From the cell containing the given text, extract its center point as (x, y) coordinate. 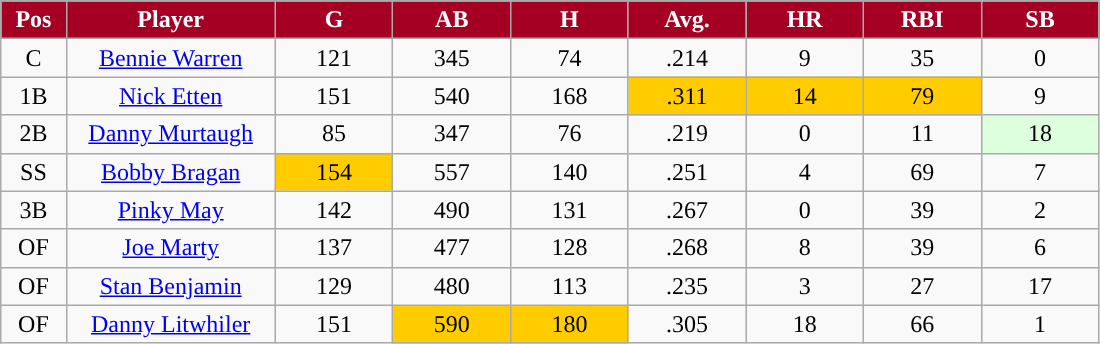
Stan Benjamin (170, 286)
590 (452, 324)
11 (923, 134)
128 (570, 248)
.219 (687, 134)
Pos (34, 20)
540 (452, 96)
480 (452, 286)
.268 (687, 248)
142 (334, 210)
SS (34, 172)
8 (805, 248)
1 (1040, 324)
168 (570, 96)
140 (570, 172)
131 (570, 210)
Danny Murtaugh (170, 134)
79 (923, 96)
477 (452, 248)
2 (1040, 210)
347 (452, 134)
3 (805, 286)
AB (452, 20)
7 (1040, 172)
154 (334, 172)
4 (805, 172)
74 (570, 58)
121 (334, 58)
113 (570, 286)
Bobby Bragan (170, 172)
C (34, 58)
H (570, 20)
129 (334, 286)
.251 (687, 172)
G (334, 20)
.267 (687, 210)
17 (1040, 286)
180 (570, 324)
3B (34, 210)
HR (805, 20)
14 (805, 96)
Avg. (687, 20)
Nick Etten (170, 96)
557 (452, 172)
76 (570, 134)
66 (923, 324)
27 (923, 286)
Danny Litwhiler (170, 324)
85 (334, 134)
Bennie Warren (170, 58)
.214 (687, 58)
35 (923, 58)
Player (170, 20)
RBI (923, 20)
.305 (687, 324)
SB (1040, 20)
.311 (687, 96)
69 (923, 172)
1B (34, 96)
137 (334, 248)
345 (452, 58)
6 (1040, 248)
490 (452, 210)
Joe Marty (170, 248)
.235 (687, 286)
Pinky May (170, 210)
2B (34, 134)
